Provide the (X, Y) coordinate of the cell's center where the given text is located.  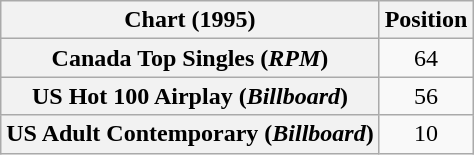
Canada Top Singles (RPM) (190, 58)
Chart (1995) (190, 20)
10 (426, 134)
64 (426, 58)
Position (426, 20)
56 (426, 96)
US Hot 100 Airplay (Billboard) (190, 96)
US Adult Contemporary (Billboard) (190, 134)
